Output the (X, Y) coordinate of the center of the cell containing the given text.  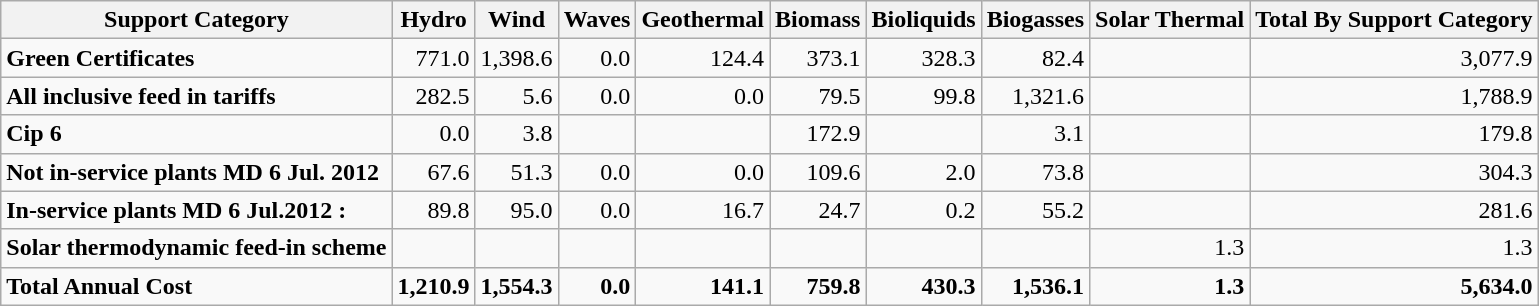
73.8 (1035, 172)
3.8 (516, 134)
Waves (597, 20)
2.0 (924, 172)
373.1 (818, 58)
51.3 (516, 172)
5,634.0 (1394, 286)
1,321.6 (1035, 96)
5.6 (516, 96)
1,788.9 (1394, 96)
3,077.9 (1394, 58)
89.8 (434, 210)
771.0 (434, 58)
Total By Support Category (1394, 20)
Solar thermodynamic feed-in scheme (196, 248)
430.3 (924, 286)
Biomass (818, 20)
Not in-service plants MD 6 Jul. 2012 (196, 172)
Cip 6 (196, 134)
Solar Thermal (1170, 20)
141.1 (703, 286)
0.2 (924, 210)
1,398.6 (516, 58)
Wind (516, 20)
328.3 (924, 58)
55.2 (1035, 210)
82.4 (1035, 58)
1,554.3 (516, 286)
3.1 (1035, 134)
Geothermal (703, 20)
1,536.1 (1035, 286)
282.5 (434, 96)
24.7 (818, 210)
67.6 (434, 172)
99.8 (924, 96)
Total Annual Cost (196, 286)
281.6 (1394, 210)
16.7 (703, 210)
Support Category (196, 20)
All inclusive feed in tariffs (196, 96)
Bioliquids (924, 20)
759.8 (818, 286)
79.5 (818, 96)
109.6 (818, 172)
304.3 (1394, 172)
172.9 (818, 134)
95.0 (516, 210)
In-service plants MD 6 Jul.2012 : (196, 210)
179.8 (1394, 134)
124.4 (703, 58)
Hydro (434, 20)
1,210.9 (434, 286)
Green Certificates (196, 58)
Biogasses (1035, 20)
